Determine the (X, Y) coordinate at the center of the cell enclosing the given text.  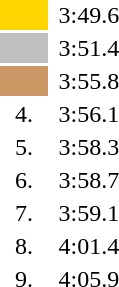
8. (24, 246)
7. (24, 213)
4. (24, 114)
6. (24, 180)
5. (24, 147)
